Detect which cell encompasses the target text, then output its [x, y] center coordinate. 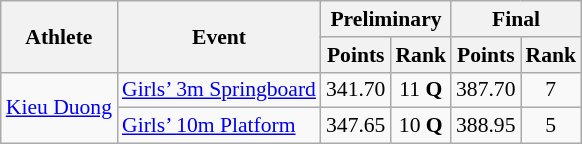
Girls’ 10m Platform [219, 126]
Kieu Duong [59, 108]
Girls’ 3m Springboard [219, 90]
387.70 [486, 90]
Preliminary [386, 19]
Athlete [59, 36]
10 Q [420, 126]
11 Q [420, 90]
388.95 [486, 126]
5 [550, 126]
Final [516, 19]
341.70 [356, 90]
7 [550, 90]
Event [219, 36]
347.65 [356, 126]
